Provide the (x, y) coordinate of the cell's center where the given text is located.  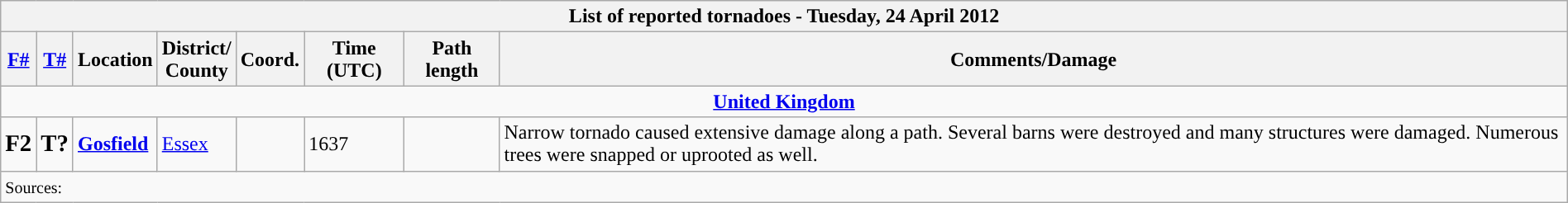
Time (UTC) (354, 59)
District/County (197, 59)
List of reported tornadoes - Tuesday, 24 April 2012 (784, 17)
Gosfield (115, 144)
United Kingdom (784, 101)
1637 (354, 144)
Path length (452, 59)
F# (18, 59)
Location (115, 59)
Comments/Damage (1034, 59)
Sources: (784, 186)
Coord. (270, 59)
Essex (197, 144)
T# (55, 59)
T? (55, 144)
F2 (18, 144)
